Identify which cell holds the provided text, then report its [X, Y] central coordinate. 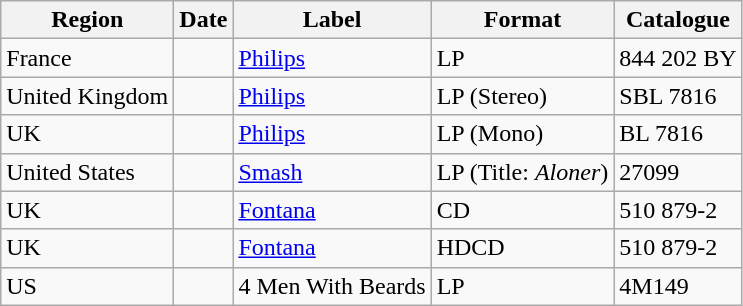
LP (Title: Aloner) [522, 172]
HDCD [522, 248]
United States [88, 172]
Date [204, 20]
CD [522, 210]
4M149 [678, 286]
27099 [678, 172]
US [88, 286]
4 Men With Beards [332, 286]
Region [88, 20]
France [88, 58]
BL 7816 [678, 134]
844 202 BY [678, 58]
LP (Stereo) [522, 96]
LP (Mono) [522, 134]
Label [332, 20]
United Kingdom [88, 96]
Format [522, 20]
SBL 7816 [678, 96]
Catalogue [678, 20]
Smash [332, 172]
